Pinpoint the cell where the given text exists, returning its [x, y] midpoint coordinate. 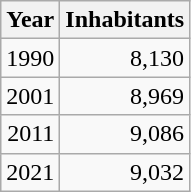
2001 [30, 96]
2011 [30, 134]
Inhabitants [125, 20]
2021 [30, 172]
8,969 [125, 96]
1990 [30, 58]
8,130 [125, 58]
9,086 [125, 134]
9,032 [125, 172]
Year [30, 20]
